Return the [x, y] coordinate for the center point of the cell that contains the specified text.  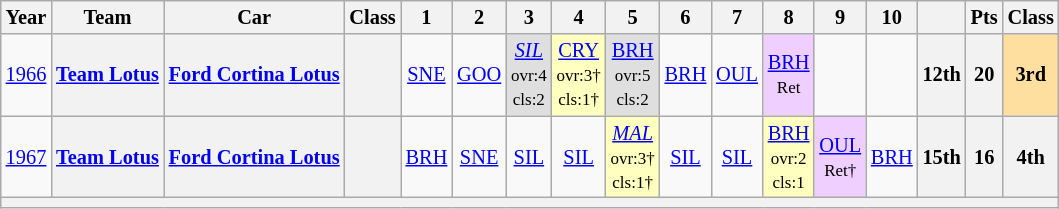
MALovr:3†cls:1† [633, 157]
Team [108, 17]
3rd [1031, 75]
4 [579, 17]
1 [427, 17]
OULRet† [840, 157]
1967 [26, 157]
5 [633, 17]
10 [892, 17]
2 [479, 17]
BRHovr:2cls:1 [789, 157]
Car [254, 17]
Pts [984, 17]
SILovr:4cls:2 [529, 75]
3 [529, 17]
12th [942, 75]
20 [984, 75]
BRHRet [789, 75]
8 [789, 17]
9 [840, 17]
6 [686, 17]
4th [1031, 157]
1966 [26, 75]
OUL [737, 75]
Year [26, 17]
BRHovr:5cls:2 [633, 75]
15th [942, 157]
7 [737, 17]
GOO [479, 75]
CRYovr:3†cls:1† [579, 75]
16 [984, 157]
